For the text-containing cell, return its midpoint in (X, Y) coordinate format. 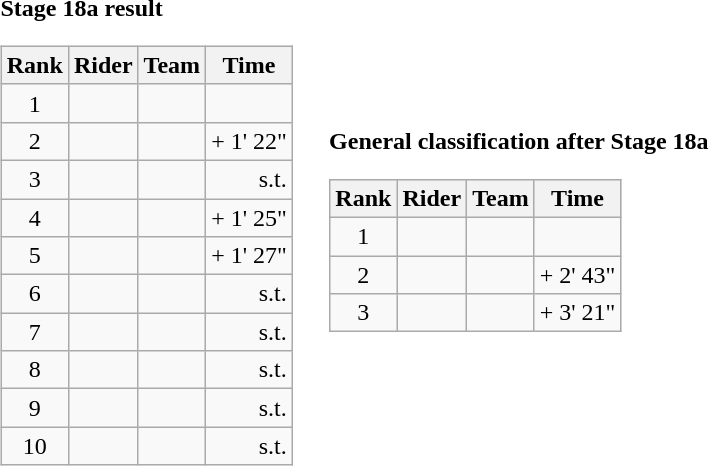
+ 1' 22" (250, 141)
+ 3' 21" (578, 313)
+ 1' 25" (250, 217)
7 (34, 332)
+ 2' 43" (578, 275)
4 (34, 217)
+ 1' 27" (250, 256)
9 (34, 408)
6 (34, 294)
5 (34, 256)
10 (34, 446)
8 (34, 370)
